Capture the cell that displays the provided text and extract its [x, y] central coordinate. 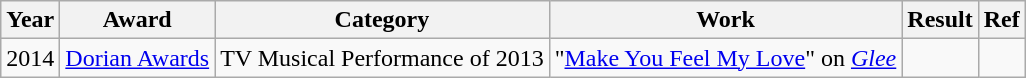
2014 [30, 58]
Award [138, 20]
TV Musical Performance of 2013 [382, 58]
Ref [1002, 20]
Work [726, 20]
Dorian Awards [138, 58]
Category [382, 20]
Year [30, 20]
Result [940, 20]
"Make You Feel My Love" on Glee [726, 58]
